Detect which cell encompasses the target text, then output its (x, y) center coordinate. 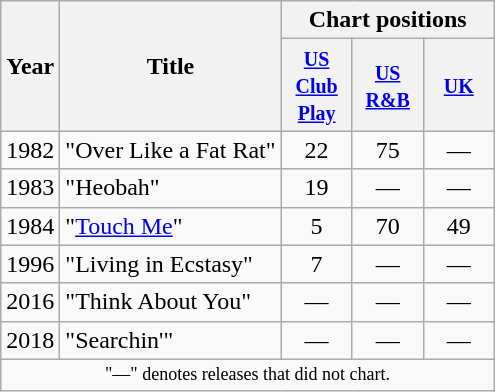
49 (458, 226)
Title (170, 66)
"Over Like a Fat Rat" (170, 150)
US Club Play (316, 85)
"—" denotes releases that did not chart. (248, 374)
1984 (30, 226)
"Touch Me" (170, 226)
19 (316, 188)
1983 (30, 188)
"Think About You" (170, 302)
2016 (30, 302)
70 (388, 226)
75 (388, 150)
"Heobah" (170, 188)
US R&B (388, 85)
"Searchin'" (170, 340)
"Living in Ecstasy" (170, 264)
1982 (30, 150)
2018 (30, 340)
22 (316, 150)
7 (316, 264)
Chart positions (388, 20)
Year (30, 66)
1996 (30, 264)
5 (316, 226)
UK (458, 85)
